Detect which cell encompasses the target text, then output its (x, y) center coordinate. 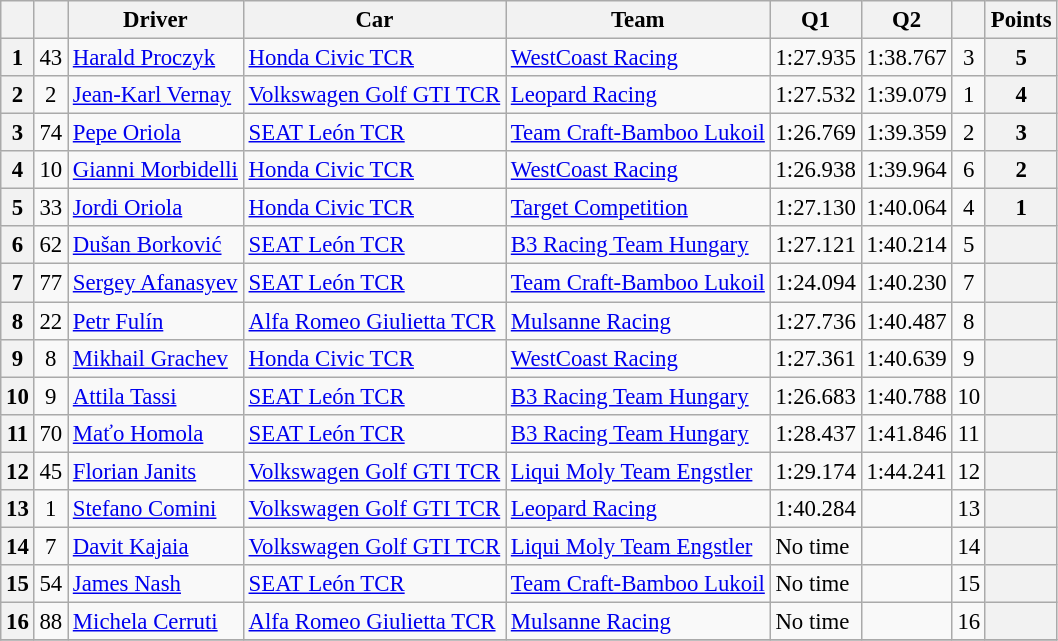
43 (50, 58)
Sergey Afanasyev (156, 283)
88 (50, 621)
1:26.683 (816, 396)
1:27.361 (816, 358)
1:40.639 (906, 358)
Davit Kajaia (156, 546)
1:39.964 (906, 170)
Jean-Karl Vernay (156, 95)
Maťo Homola (156, 433)
1:27.532 (816, 95)
Florian Janits (156, 471)
45 (50, 471)
77 (50, 283)
62 (50, 245)
1:40.284 (816, 509)
54 (50, 584)
1:29.174 (816, 471)
1:40.214 (906, 245)
Michela Cerruti (156, 621)
Points (1020, 20)
Petr Fulín (156, 321)
70 (50, 433)
Harald Proczyk (156, 58)
1:41.846 (906, 433)
1:38.767 (906, 58)
74 (50, 133)
1:24.094 (816, 283)
Dušan Borković (156, 245)
1:39.079 (906, 95)
1:27.130 (816, 208)
1:27.935 (816, 58)
1:26.938 (816, 170)
Jordi Oriola (156, 208)
Q1 (816, 20)
1:27.121 (816, 245)
Team (638, 20)
Mikhail Grachev (156, 358)
Driver (156, 20)
Q2 (906, 20)
Stefano Comini (156, 509)
Attila Tassi (156, 396)
Car (374, 20)
Pepe Oriola (156, 133)
1:27.736 (816, 321)
1:26.769 (816, 133)
1:28.437 (816, 433)
1:40.064 (906, 208)
1:40.230 (906, 283)
22 (50, 321)
33 (50, 208)
Gianni Morbidelli (156, 170)
1:44.241 (906, 471)
Target Competition (638, 208)
1:40.487 (906, 321)
1:39.359 (906, 133)
James Nash (156, 584)
1:40.788 (906, 396)
